Pinpoint the cell where the given text exists, returning its (x, y) midpoint coordinate. 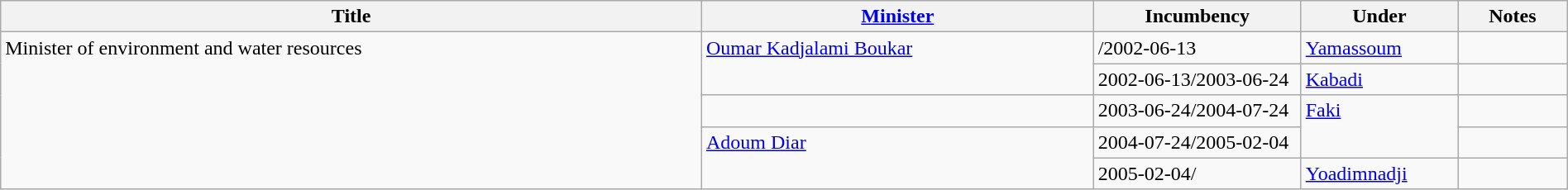
/2002-06-13 (1198, 48)
Title (351, 17)
Oumar Kadjalami Boukar (898, 64)
Kabadi (1379, 79)
Yoadimnadji (1379, 173)
Minister of environment and water resources (351, 111)
Under (1379, 17)
2004-07-24/2005-02-04 (1198, 142)
2005-02-04/ (1198, 173)
2003-06-24/2004-07-24 (1198, 111)
Yamassoum (1379, 48)
Notes (1513, 17)
Faki (1379, 126)
Incumbency (1198, 17)
2002-06-13/2003-06-24 (1198, 79)
Adoum Diar (898, 158)
Minister (898, 17)
